Extract the (X, Y) coordinate from the center of the cell holding the provided text.  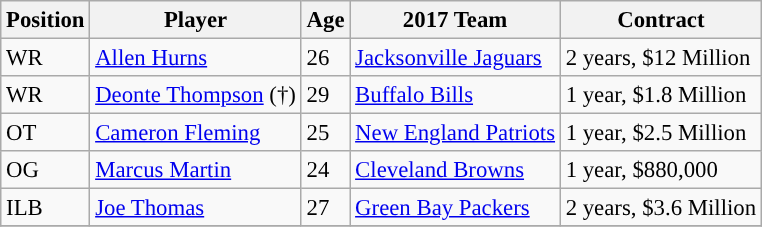
2 years, $12 Million (660, 58)
Deonte Thompson (†) (196, 95)
27 (326, 208)
29 (326, 95)
Contract (660, 20)
Green Bay Packers (456, 208)
25 (326, 133)
Player (196, 20)
ILB (46, 208)
Joe Thomas (196, 208)
26 (326, 58)
Jacksonville Jaguars (456, 58)
Age (326, 20)
1 year, $2.5 Million (660, 133)
1 year, $1.8 Million (660, 95)
Allen Hurns (196, 58)
2017 Team (456, 20)
Marcus Martin (196, 170)
OG (46, 170)
New England Patriots (456, 133)
Position (46, 20)
1 year, $880,000 (660, 170)
24 (326, 170)
Buffalo Bills (456, 95)
OT (46, 133)
Cameron Fleming (196, 133)
2 years, $3.6 Million (660, 208)
Cleveland Browns (456, 170)
